Search for the cell housing the specified text and yield its [x, y] center coordinate. 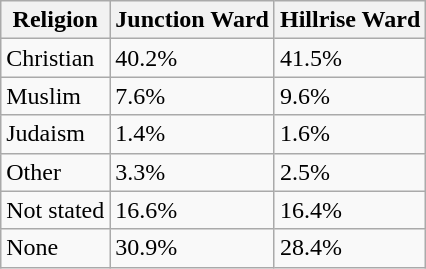
Hillrise Ward [350, 20]
30.9% [192, 248]
None [56, 248]
Religion [56, 20]
9.6% [350, 96]
Other [56, 172]
2.5% [350, 172]
41.5% [350, 58]
1.6% [350, 134]
16.6% [192, 210]
Judaism [56, 134]
Muslim [56, 96]
40.2% [192, 58]
Junction Ward [192, 20]
Not stated [56, 210]
3.3% [192, 172]
28.4% [350, 248]
Christian [56, 58]
7.6% [192, 96]
16.4% [350, 210]
1.4% [192, 134]
